Capture the cell that displays the provided text and extract its [x, y] central coordinate. 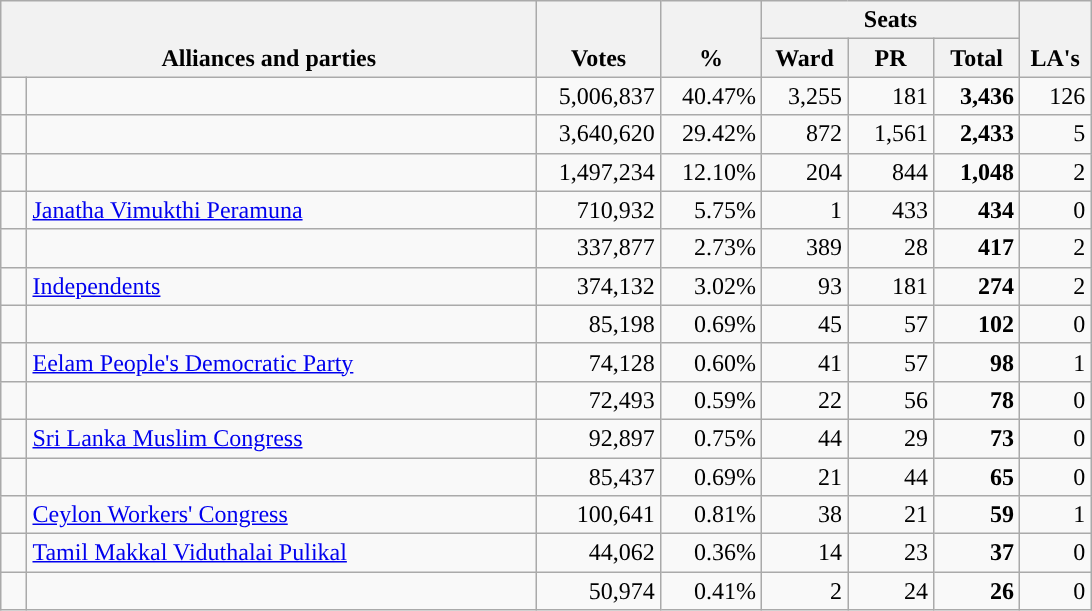
Tamil Makkal Viduthalai Pulikal [282, 553]
50,974 [599, 591]
29 [891, 438]
710,932 [599, 210]
Alliances and parties [269, 39]
59 [977, 515]
14 [804, 553]
Votes [599, 39]
56 [891, 400]
23 [891, 553]
40.47% [710, 96]
PR [891, 58]
% [710, 39]
92,897 [599, 438]
126 [1056, 96]
85,198 [599, 324]
Janatha Vimukthi Peramuna [282, 210]
5 [1056, 134]
Total [977, 58]
1,048 [977, 172]
29.42% [710, 134]
Ward [804, 58]
337,877 [599, 248]
LA's [1056, 39]
72,493 [599, 400]
434 [977, 210]
0.75% [710, 438]
37 [977, 553]
5,006,837 [599, 96]
93 [804, 286]
28 [891, 248]
5.75% [710, 210]
65 [977, 477]
Independents [282, 286]
3,436 [977, 96]
45 [804, 324]
0.59% [710, 400]
374,132 [599, 286]
2.73% [710, 248]
389 [804, 248]
78 [977, 400]
Eelam People's Democratic Party [282, 362]
274 [977, 286]
98 [977, 362]
3,255 [804, 96]
Ceylon Workers' Congress [282, 515]
26 [977, 591]
417 [977, 248]
22 [804, 400]
38 [804, 515]
0.41% [710, 591]
102 [977, 324]
204 [804, 172]
0.81% [710, 515]
3.02% [710, 286]
Sri Lanka Muslim Congress [282, 438]
844 [891, 172]
433 [891, 210]
3,640,620 [599, 134]
Seats [890, 20]
41 [804, 362]
85,437 [599, 477]
12.10% [710, 172]
0.60% [710, 362]
100,641 [599, 515]
44,062 [599, 553]
73 [977, 438]
2,433 [977, 134]
74,128 [599, 362]
1,497,234 [599, 172]
872 [804, 134]
1,561 [891, 134]
24 [891, 591]
0.36% [710, 553]
